Return the (x, y) coordinate for the center point of the cell that contains the specified text.  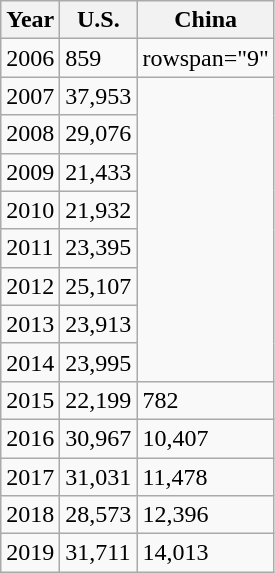
2013 (30, 324)
782 (206, 400)
28,573 (98, 515)
12,396 (206, 515)
2011 (30, 248)
2016 (30, 438)
China (206, 20)
30,967 (98, 438)
25,107 (98, 286)
2019 (30, 553)
14,013 (206, 553)
10,407 (206, 438)
37,953 (98, 96)
2009 (30, 172)
31,711 (98, 553)
2015 (30, 400)
2008 (30, 134)
31,031 (98, 477)
23,395 (98, 248)
2010 (30, 210)
2007 (30, 96)
21,932 (98, 210)
859 (98, 58)
Year (30, 20)
22,199 (98, 400)
2006 (30, 58)
29,076 (98, 134)
2018 (30, 515)
11,478 (206, 477)
U.S. (98, 20)
rowspan="9" (206, 58)
23,995 (98, 362)
23,913 (98, 324)
2017 (30, 477)
2012 (30, 286)
21,433 (98, 172)
2014 (30, 362)
